Capture the cell that displays the provided text and extract its (X, Y) central coordinate. 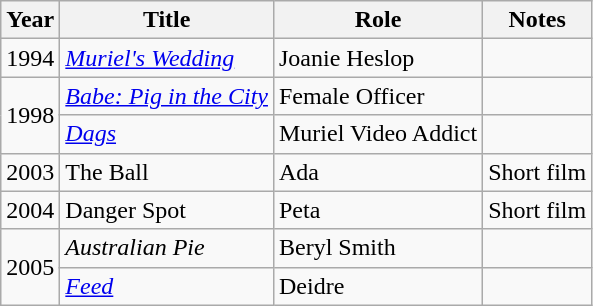
Babe: Pig in the City (167, 96)
Title (167, 20)
Peta (378, 210)
Feed (167, 286)
Muriel Video Addict (378, 134)
Notes (538, 20)
2003 (30, 172)
Deidre (378, 286)
Joanie Heslop (378, 58)
2004 (30, 210)
1994 (30, 58)
1998 (30, 115)
Role (378, 20)
Beryl Smith (378, 248)
Ada (378, 172)
2005 (30, 267)
The Ball (167, 172)
Year (30, 20)
Dags (167, 134)
Muriel's Wedding (167, 58)
Female Officer (378, 96)
Australian Pie (167, 248)
Danger Spot (167, 210)
